Output the (x, y) coordinate of the center of the cell containing the given text.  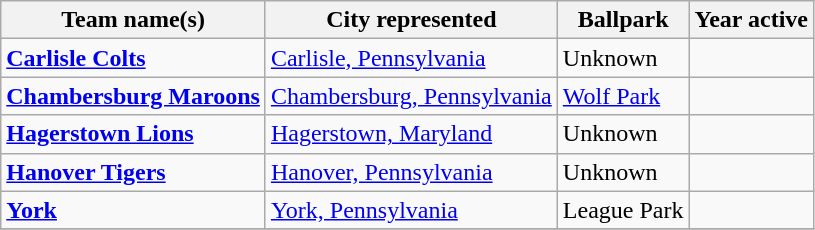
City represented (411, 20)
Hagerstown Lions (134, 134)
Chambersburg Maroons (134, 96)
Hagerstown, Maryland (411, 134)
Carlisle, Pennsylvania (411, 58)
Wolf Park (623, 96)
League Park (623, 210)
Chambersburg, Pennsylvania (411, 96)
York (134, 210)
Hanover, Pennsylvania (411, 172)
Ballpark (623, 20)
York, Pennsylvania (411, 210)
Hanover Tigers (134, 172)
Team name(s) (134, 20)
Carlisle Colts (134, 58)
Year active (752, 20)
